Find where the given text appears and provide that cell's center as [x, y] coordinate. 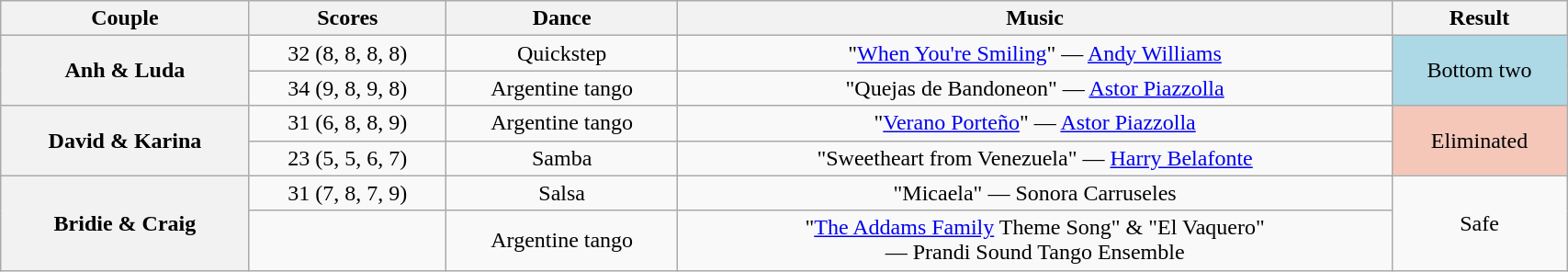
David & Karina [125, 141]
32 (8, 8, 8, 8) [347, 53]
23 (5, 5, 6, 7) [347, 158]
"The Addams Family Theme Song" & "El Vaquero"— Prandi Sound Tango Ensemble [1035, 241]
31 (6, 8, 8, 9) [347, 123]
Samba [562, 158]
Anh & Luda [125, 71]
Result [1479, 18]
Bridie & Craig [125, 222]
31 (7, 8, 7, 9) [347, 193]
Salsa [562, 193]
"Verano Porteño" — Astor Piazzolla [1035, 123]
Music [1035, 18]
Safe [1479, 222]
"When You're Smiling" — Andy Williams [1035, 53]
Couple [125, 18]
Scores [347, 18]
Dance [562, 18]
Eliminated [1479, 141]
"Sweetheart from Venezuela" — Harry Belafonte [1035, 158]
34 (9, 8, 9, 8) [347, 88]
"Micaela" — Sonora Carruseles [1035, 193]
"Quejas de Bandoneon" — Astor Piazzolla [1035, 88]
Bottom two [1479, 71]
Quickstep [562, 53]
